Find where the given text appears and provide that cell's center as [x, y] coordinate. 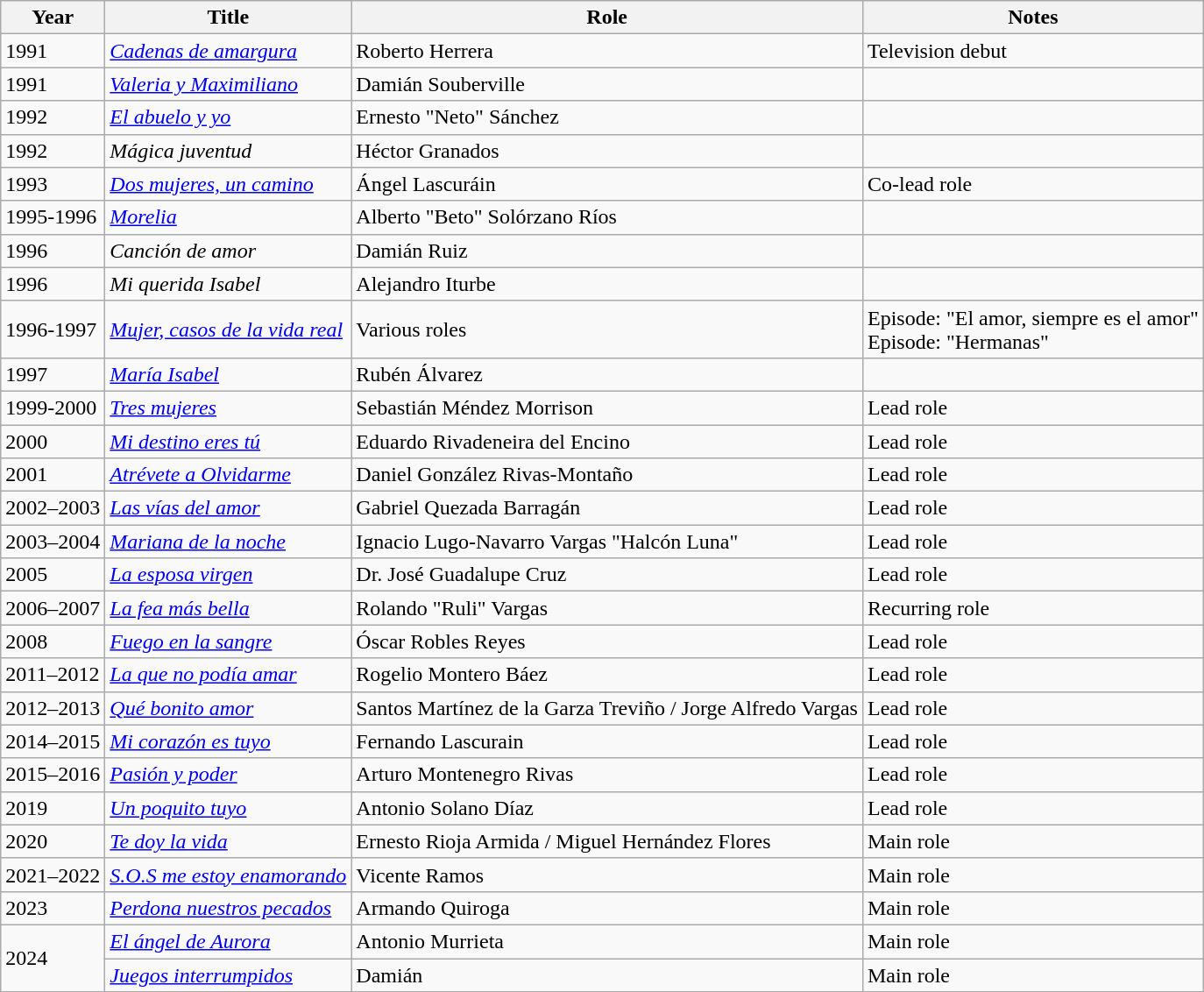
Alejandro Iturbe [607, 284]
El ángel de Aurora [228, 941]
Valeria y Maximiliano [228, 84]
La fea más bella [228, 608]
2012–2013 [53, 708]
Mi destino eres tú [228, 441]
Title [228, 18]
Un poquito tuyo [228, 808]
2014–2015 [53, 741]
Gabriel Quezada Barragán [607, 508]
Daniel González Rivas-Montaño [607, 475]
1993 [53, 184]
Notes [1032, 18]
Te doy la vida [228, 841]
Cadenas de amargura [228, 51]
2002–2003 [53, 508]
Morelia [228, 217]
Santos Martínez de la Garza Treviño / Jorge Alfredo Vargas [607, 708]
Dos mujeres, un camino [228, 184]
Sebastián Méndez Morrison [607, 407]
Various roles [607, 329]
2019 [53, 808]
Alberto "Beto" Solórzano Ríos [607, 217]
Mariana de la noche [228, 542]
Role [607, 18]
Fernando Lascurain [607, 741]
La que no podía amar [228, 675]
Antonio Solano Díaz [607, 808]
S.O.S me estoy enamorando [228, 875]
2005 [53, 575]
1996-1997 [53, 329]
Óscar Robles Reyes [607, 641]
Rolando "Ruli" Vargas [607, 608]
Las vías del amor [228, 508]
2015–2016 [53, 775]
2020 [53, 841]
2008 [53, 641]
Ernesto Rioja Armida / Miguel Hernández Flores [607, 841]
2003–2004 [53, 542]
Ángel Lascuráin [607, 184]
2024 [53, 958]
Episode: "El amor, siempre es el amor"Episode: "Hermanas" [1032, 329]
Héctor Granados [607, 151]
Mágica juventud [228, 151]
Pasión y poder [228, 775]
Mi querida Isabel [228, 284]
Mi corazón es tuyo [228, 741]
El abuelo y yo [228, 117]
2023 [53, 908]
Damián Souberville [607, 84]
2001 [53, 475]
Dr. José Guadalupe Cruz [607, 575]
Rubén Álvarez [607, 374]
Fuego en la sangre [228, 641]
2011–2012 [53, 675]
Damián [607, 975]
1995-1996 [53, 217]
Arturo Montenegro Rivas [607, 775]
Ernesto "Neto" Sánchez [607, 117]
Roberto Herrera [607, 51]
Tres mujeres [228, 407]
Damián Ruiz [607, 251]
Armando Quiroga [607, 908]
Rogelio Montero Báez [607, 675]
Year [53, 18]
Mujer, casos de la vida real [228, 329]
Co-lead role [1032, 184]
2006–2007 [53, 608]
Qué bonito amor [228, 708]
Eduardo Rivadeneira del Encino [607, 441]
Recurring role [1032, 608]
2000 [53, 441]
La esposa virgen [228, 575]
Vicente Ramos [607, 875]
Juegos interrumpidos [228, 975]
Television debut [1032, 51]
María Isabel [228, 374]
Perdona nuestros pecados [228, 908]
Antonio Murrieta [607, 941]
Ignacio Lugo-Navarro Vargas "Halcón Luna" [607, 542]
1999-2000 [53, 407]
Atrévete a Olvidarme [228, 475]
Canción de amor [228, 251]
1997 [53, 374]
2021–2022 [53, 875]
